Locate the cell with the specified text and output its (X, Y) center coordinate. 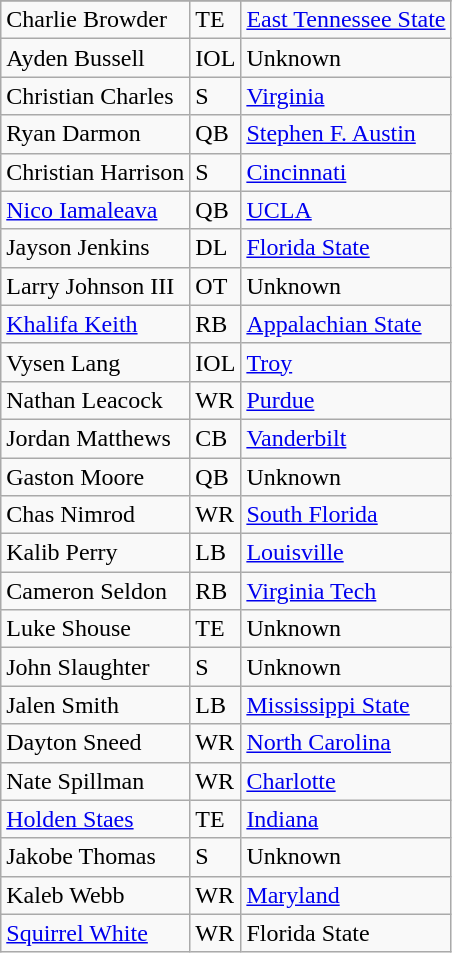
Purdue (346, 400)
Larry Johnson III (96, 286)
Jalen Smith (96, 705)
Virginia (346, 96)
Nico Iamaleava (96, 210)
Mississippi State (346, 705)
Charlie Browder (96, 20)
North Carolina (346, 743)
Jordan Matthews (96, 438)
Cameron Seldon (96, 591)
Vanderbilt (346, 438)
Vysen Lang (96, 362)
Indiana (346, 819)
Dayton Sneed (96, 743)
Stephen F. Austin (346, 134)
Jayson Jenkins (96, 248)
Khalifa Keith (96, 324)
Kalib Perry (96, 553)
Ryan Darmon (96, 134)
Cincinnati (346, 172)
Troy (346, 362)
Gaston Moore (96, 477)
Kaleb Webb (96, 895)
Louisville (346, 553)
East Tennessee State (346, 20)
Charlotte (346, 781)
Christian Charles (96, 96)
Nathan Leacock (96, 400)
John Slaughter (96, 667)
Nate Spillman (96, 781)
Appalachian State (346, 324)
Ayden Bussell (96, 58)
Luke Shouse (96, 629)
CB (216, 438)
South Florida (346, 515)
Virginia Tech (346, 591)
Chas Nimrod (96, 515)
Maryland (346, 895)
UCLA (346, 210)
OT (216, 286)
Christian Harrison (96, 172)
Jakobe Thomas (96, 857)
DL (216, 248)
Holden Staes (96, 819)
Squirrel White (96, 933)
